Find where the given text appears and provide that cell's center as (x, y) coordinate. 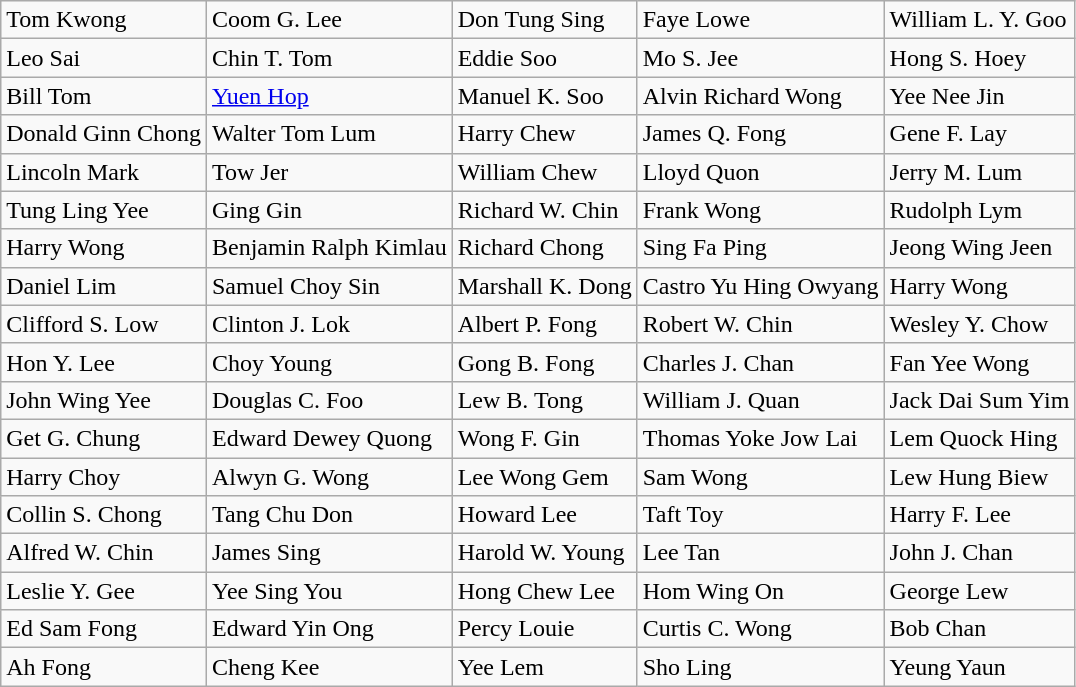
James Sing (329, 553)
Mo S. Jee (760, 58)
Tom Kwong (104, 20)
Edward Dewey Quong (329, 438)
John Wing Yee (104, 400)
Richard W. Chin (544, 210)
James Q. Fong (760, 134)
Robert W. Chin (760, 324)
Alwyn G. Wong (329, 477)
Yuen Hop (329, 96)
Benjamin Ralph Kimlau (329, 248)
Gong B. Fong (544, 362)
Eddie Soo (544, 58)
Rudolph Lym (980, 210)
Curtis C. Wong (760, 629)
Thomas Yoke Jow Lai (760, 438)
Wesley Y. Chow (980, 324)
Ed Sam Fong (104, 629)
Yee Nee Jin (980, 96)
Gene F. Lay (980, 134)
Frank Wong (760, 210)
Get G. Chung (104, 438)
Sam Wong (760, 477)
Lloyd Quon (760, 172)
Chin T. Tom (329, 58)
Taft Toy (760, 515)
Jerry M. Lum (980, 172)
Hom Wing On (760, 591)
Yee Sing You (329, 591)
Tow Jer (329, 172)
Harold W. Young (544, 553)
Marshall K. Dong (544, 286)
Percy Louie (544, 629)
Charles J. Chan (760, 362)
Hon Y. Lee (104, 362)
Douglas C. Foo (329, 400)
Hong Chew Lee (544, 591)
Fan Yee Wong (980, 362)
Albert P. Fong (544, 324)
Clifford S. Low (104, 324)
George Lew (980, 591)
Walter Tom Lum (329, 134)
Jeong Wing Jeen (980, 248)
Jack Dai Sum Yim (980, 400)
Sing Fa Ping (760, 248)
Richard Chong (544, 248)
Alvin Richard Wong (760, 96)
Alfred W. Chin (104, 553)
Cheng Kee (329, 667)
Harry Chew (544, 134)
Howard Lee (544, 515)
Lee Tan (760, 553)
John J. Chan (980, 553)
Leslie Y. Gee (104, 591)
Tang Chu Don (329, 515)
Leo Sai (104, 58)
Choy Young (329, 362)
Samuel Choy Sin (329, 286)
Castro Yu Hing Owyang (760, 286)
Lincoln Mark (104, 172)
Coom G. Lee (329, 20)
Lew B. Tong (544, 400)
Lee Wong Gem (544, 477)
Edward Yin Ong (329, 629)
Yee Lem (544, 667)
Lem Quock Hing (980, 438)
Clinton J. Lok (329, 324)
Faye Lowe (760, 20)
Manuel K. Soo (544, 96)
William J. Quan (760, 400)
Tung Ling Yee (104, 210)
Ah Fong (104, 667)
Collin S. Chong (104, 515)
Bill Tom (104, 96)
Yeung Yaun (980, 667)
William Chew (544, 172)
Wong F. Gin (544, 438)
Sho Ling (760, 667)
Hong S. Hoey (980, 58)
Daniel Lim (104, 286)
Ging Gin (329, 210)
Donald Ginn Chong (104, 134)
William L. Y. Goo (980, 20)
Bob Chan (980, 629)
Don Tung Sing (544, 20)
Harry F. Lee (980, 515)
Harry Choy (104, 477)
Lew Hung Biew (980, 477)
